Scan for the cell matching the given text and deliver its (x, y) coordinate at center. 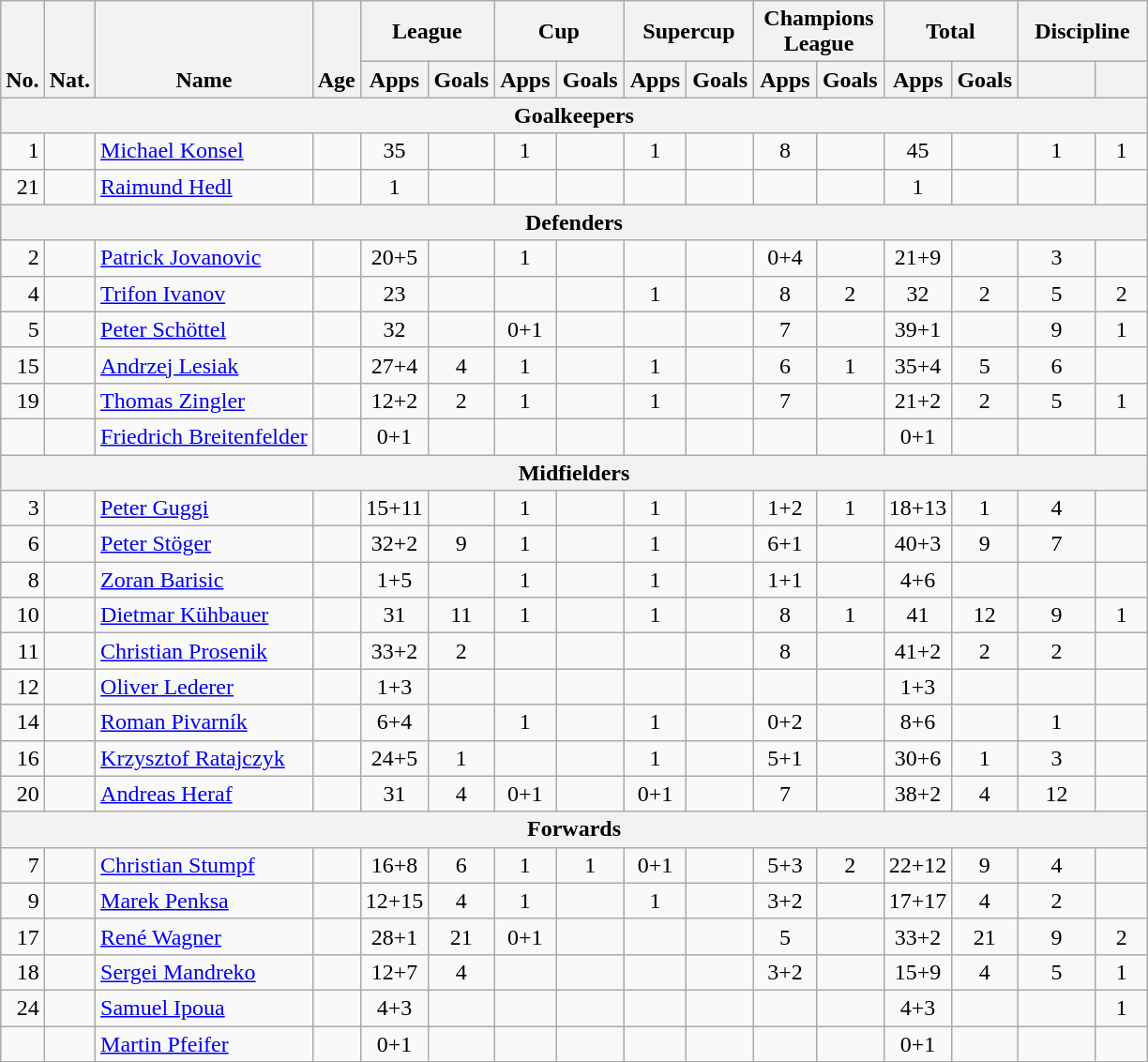
8+6 (917, 722)
Michael Konsel (204, 151)
Thomas Zingler (204, 401)
Friedrich Breitenfelder (204, 436)
24+5 (394, 758)
Defenders (574, 222)
Goalkeepers (574, 115)
30+6 (917, 758)
1+5 (394, 580)
15 (23, 365)
20 (23, 794)
Supercup (688, 32)
35+4 (917, 365)
41 (917, 615)
Raimund Hedl (204, 187)
28+1 (394, 936)
22+12 (917, 865)
Cup (559, 32)
Age (336, 49)
League (427, 32)
35 (394, 151)
Forwards (574, 829)
17 (23, 936)
Martin Pfeifer (204, 1044)
12+15 (394, 901)
21+2 (917, 401)
Marek Penksa (204, 901)
5+3 (786, 865)
Christian Stumpf (204, 865)
17+17 (917, 901)
René Wagner (204, 936)
Dietmar Kühbauer (204, 615)
18+13 (917, 508)
39+1 (917, 329)
Discipline (1082, 32)
Andreas Heraf (204, 794)
Christian Prosenik (204, 651)
Andrzej Lesiak (204, 365)
14 (23, 722)
Nat. (69, 49)
15+9 (917, 972)
No. (23, 49)
40+3 (917, 544)
15+11 (394, 508)
Krzysztof Ratajczyk (204, 758)
27+4 (394, 365)
23 (394, 294)
Trifon Ivanov (204, 294)
45 (917, 151)
Roman Pivarník (204, 722)
Zoran Barisic (204, 580)
4+6 (917, 580)
0+4 (786, 258)
19 (23, 401)
12+2 (394, 401)
Peter Schöttel (204, 329)
Name (204, 49)
Sergei Mandreko (204, 972)
Champions League (820, 32)
32+2 (394, 544)
18 (23, 972)
38+2 (917, 794)
41+2 (917, 651)
5+1 (786, 758)
Samuel Ipoua (204, 1008)
16 (23, 758)
Oliver Lederer (204, 687)
6+1 (786, 544)
1+1 (786, 580)
Midfielders (574, 472)
Peter Stöger (204, 544)
Peter Guggi (204, 508)
Patrick Jovanovic (204, 258)
20+5 (394, 258)
21+9 (917, 258)
Total (950, 32)
12+7 (394, 972)
16+8 (394, 865)
24 (23, 1008)
6+4 (394, 722)
10 (23, 615)
1+2 (786, 508)
0+2 (786, 722)
